From the cell containing the given text, extract its center point as [X, Y] coordinate. 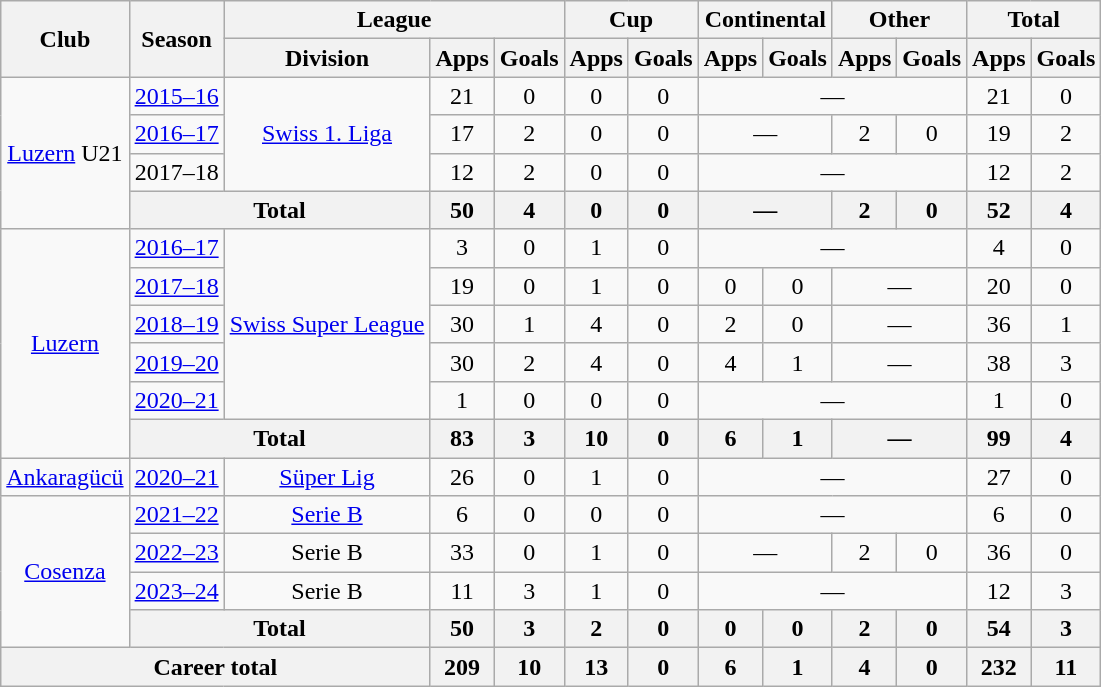
Cosenza [65, 572]
209 [462, 667]
Cup [631, 20]
99 [999, 438]
26 [462, 477]
2018–19 [176, 324]
2015–16 [176, 96]
83 [462, 438]
Division [327, 58]
Season [176, 39]
13 [596, 667]
Luzern U21 [65, 153]
20 [999, 286]
2022–23 [176, 553]
38 [999, 362]
232 [999, 667]
2023–24 [176, 591]
2021–22 [176, 515]
Swiss Super League [327, 324]
54 [999, 629]
17 [462, 134]
Luzern [65, 343]
Süper Lig [327, 477]
Club [65, 39]
Career total [216, 667]
Other [899, 20]
Swiss 1. Liga [327, 134]
2019–20 [176, 362]
Continental [765, 20]
52 [999, 210]
27 [999, 477]
League [394, 20]
Ankaragücü [65, 477]
33 [462, 553]
